Extract the [x, y] coordinate from the center of the cell holding the provided text.  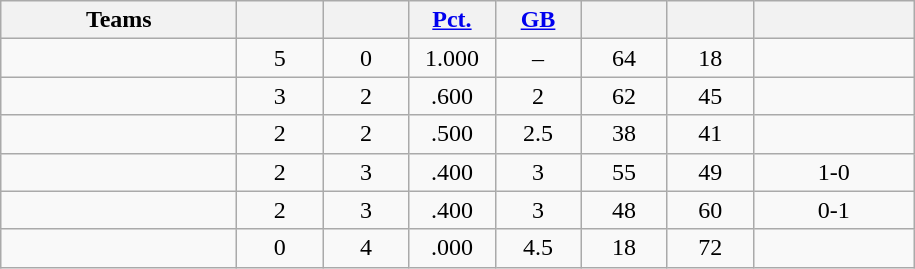
49 [710, 172]
38 [624, 134]
2.5 [538, 134]
GB [538, 20]
62 [624, 96]
.600 [452, 96]
0-1 [834, 210]
.500 [452, 134]
Pct. [452, 20]
.000 [452, 248]
Teams [119, 20]
72 [710, 248]
4.5 [538, 248]
48 [624, 210]
1.000 [452, 58]
1-0 [834, 172]
– [538, 58]
55 [624, 172]
4 [366, 248]
45 [710, 96]
41 [710, 134]
64 [624, 58]
5 [280, 58]
60 [710, 210]
